Search for the cell housing the specified text and yield its [X, Y] center coordinate. 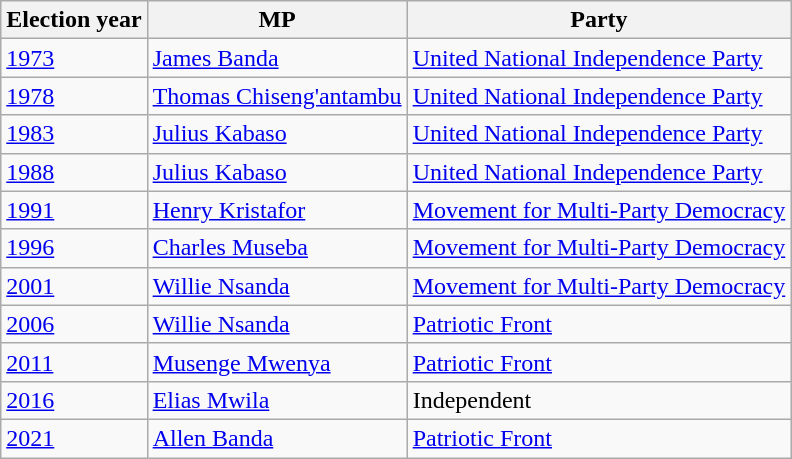
1991 [74, 210]
Henry Kristafor [277, 210]
2006 [74, 324]
1996 [74, 248]
Charles Museba [277, 248]
Musenge Mwenya [277, 362]
James Banda [277, 58]
Party [599, 20]
Thomas Chiseng'antambu [277, 96]
1978 [74, 96]
MP [277, 20]
1983 [74, 134]
Elias Mwila [277, 400]
2016 [74, 400]
1973 [74, 58]
2011 [74, 362]
Independent [599, 400]
Election year [74, 20]
2021 [74, 438]
1988 [74, 172]
Allen Banda [277, 438]
2001 [74, 286]
